Scan for the cell matching the given text and deliver its (x, y) coordinate at center. 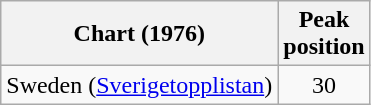
Peakposition (324, 34)
Chart (1976) (140, 34)
Sweden (Sverigetopplistan) (140, 85)
30 (324, 85)
